Capture the cell that displays the provided text and extract its [x, y] central coordinate. 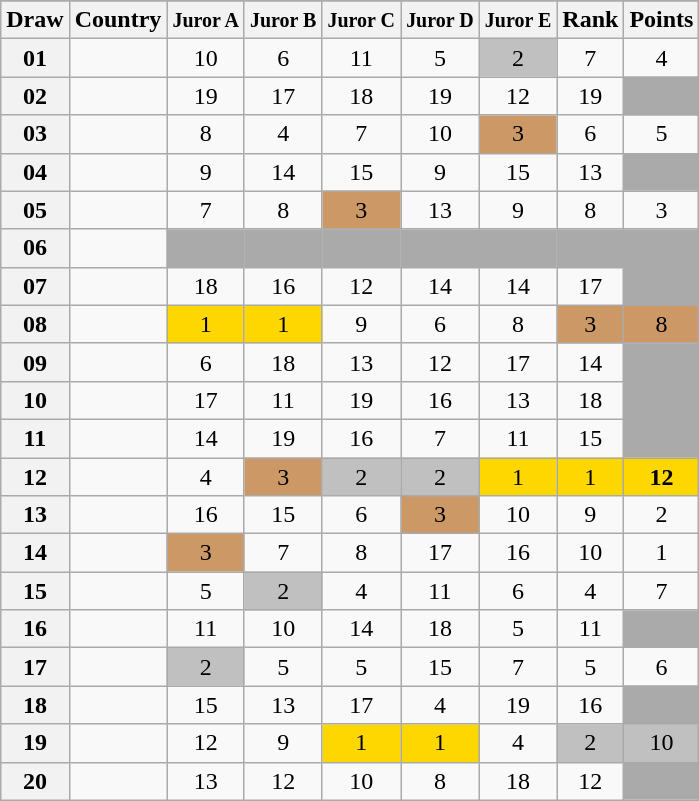
Juror E [518, 20]
Juror A [206, 20]
05 [35, 210]
02 [35, 96]
Juror B [283, 20]
20 [35, 781]
Draw [35, 20]
Juror D [440, 20]
Points [662, 20]
Rank [590, 20]
04 [35, 172]
03 [35, 134]
Country [118, 20]
07 [35, 286]
01 [35, 58]
09 [35, 362]
06 [35, 248]
Juror C [362, 20]
08 [35, 324]
